Return the (x, y) coordinate for the center point of the cell that contains the specified text.  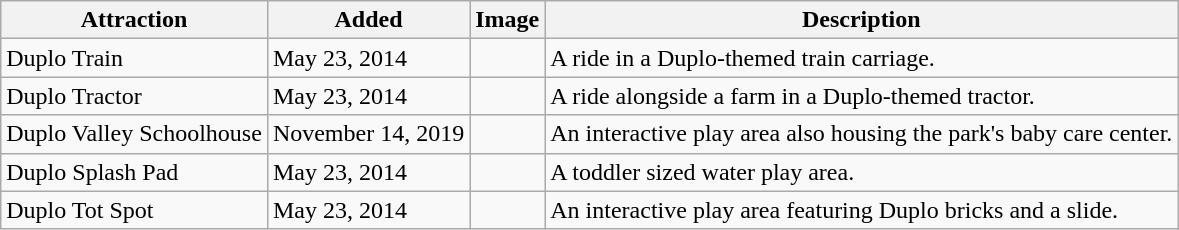
Duplo Tot Spot (134, 210)
A toddler sized water play area. (862, 172)
Description (862, 20)
Duplo Train (134, 58)
A ride in a Duplo-themed train carriage. (862, 58)
Image (508, 20)
November 14, 2019 (368, 134)
Duplo Tractor (134, 96)
Attraction (134, 20)
Duplo Valley Schoolhouse (134, 134)
Duplo Splash Pad (134, 172)
A ride alongside a farm in a Duplo-themed tractor. (862, 96)
An interactive play area also housing the park's baby care center. (862, 134)
Added (368, 20)
An interactive play area featuring Duplo bricks and a slide. (862, 210)
